Return [x, y] of the center of cell containing provided text 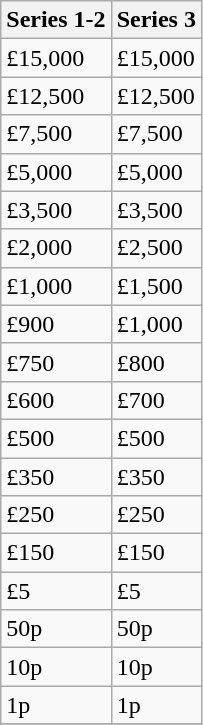
Series 3 [156, 20]
£800 [156, 362]
£750 [56, 362]
£2,500 [156, 248]
£900 [56, 324]
£600 [56, 400]
£1,500 [156, 286]
£700 [156, 400]
£2,000 [56, 248]
Series 1-2 [56, 20]
